Extract the (X, Y) coordinate from the center of the cell holding the provided text.  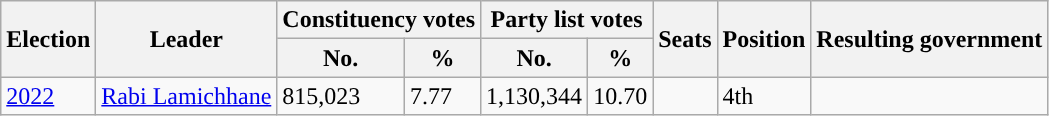
Party list votes (567, 20)
Constituency votes (379, 20)
Seats (685, 39)
10.70 (620, 96)
Resulting government (930, 39)
1,130,344 (534, 96)
Rabi Lamichhane (186, 96)
2022 (48, 96)
4th (764, 96)
815,023 (341, 96)
7.77 (442, 96)
Leader (186, 39)
Position (764, 39)
Election (48, 39)
